Identify which cell holds the provided text, then report its (x, y) central coordinate. 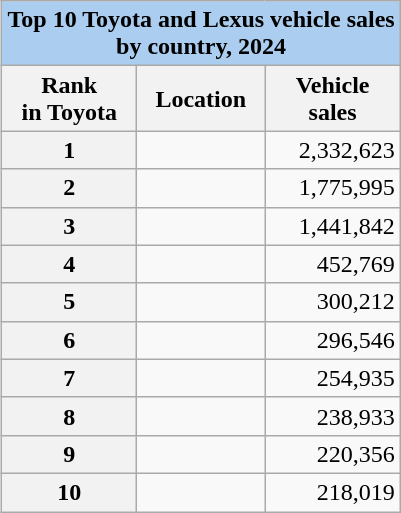
Rankin Toyota (69, 98)
Vehiclesales (332, 98)
1 (69, 150)
220,356 (332, 454)
1,441,842 (332, 226)
254,935 (332, 378)
300,212 (332, 302)
1,775,995 (332, 188)
Top 10 Toyota and Lexus vehicle salesby country, 2024 (201, 34)
10 (69, 492)
3 (69, 226)
2 (69, 188)
452,769 (332, 264)
9 (69, 454)
7 (69, 378)
2,332,623 (332, 150)
Location (200, 98)
4 (69, 264)
238,933 (332, 416)
8 (69, 416)
6 (69, 340)
218,019 (332, 492)
296,546 (332, 340)
5 (69, 302)
